Search for the cell housing the specified text and yield its (x, y) center coordinate. 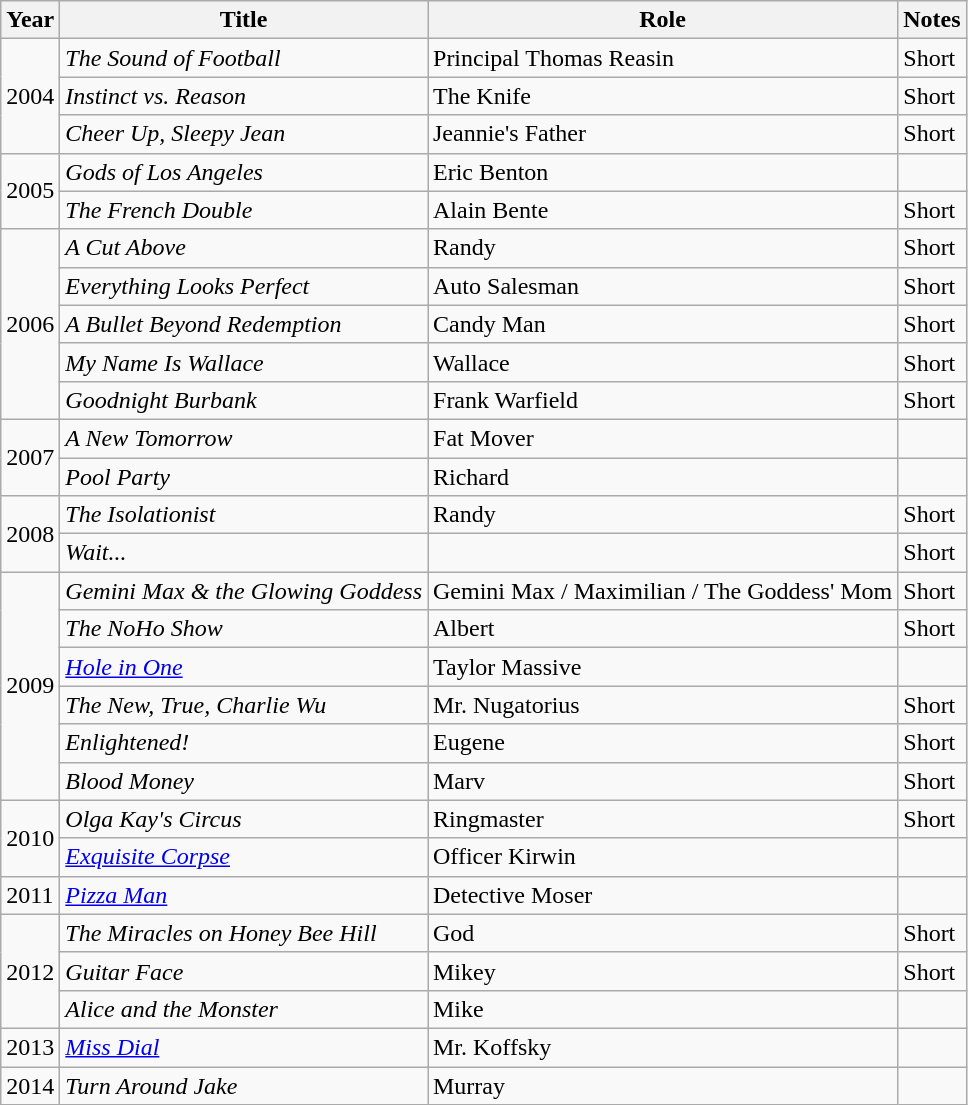
Murray (663, 1085)
2004 (30, 96)
2005 (30, 191)
Auto Salesman (663, 286)
The New, True, Charlie Wu (244, 705)
Principal Thomas Reasin (663, 58)
Hole in One (244, 667)
Notes (932, 20)
God (663, 933)
Exquisite Corpse (244, 857)
2011 (30, 895)
Enlightened! (244, 743)
2008 (30, 534)
Everything Looks Perfect (244, 286)
The Sound of Football (244, 58)
2007 (30, 457)
A Bullet Beyond Redemption (244, 324)
Wallace (663, 362)
2006 (30, 324)
Detective Moser (663, 895)
Eric Benton (663, 172)
2013 (30, 1047)
The Knife (663, 96)
Mr. Nugatorius (663, 705)
Richard (663, 477)
Alain Bente (663, 210)
2012 (30, 971)
Year (30, 20)
Taylor Massive (663, 667)
Gemini Max / Maximilian / The Goddess' Mom (663, 591)
Olga Kay's Circus (244, 819)
Wait... (244, 553)
My Name Is Wallace (244, 362)
Blood Money (244, 781)
Frank Warfield (663, 400)
A Cut Above (244, 248)
Pool Party (244, 477)
Miss Dial (244, 1047)
Candy Man (663, 324)
Albert (663, 629)
2014 (30, 1085)
Instinct vs. Reason (244, 96)
Title (244, 20)
Eugene (663, 743)
Mike (663, 1009)
Cheer Up, Sleepy Jean (244, 134)
Ringmaster (663, 819)
Goodnight Burbank (244, 400)
Gods of Los Angeles (244, 172)
Role (663, 20)
2010 (30, 838)
Gemini Max & the Glowing Goddess (244, 591)
Mr. Koffsky (663, 1047)
The NoHo Show (244, 629)
The French Double (244, 210)
Pizza Man (244, 895)
Officer Kirwin (663, 857)
2009 (30, 686)
Marv (663, 781)
The Miracles on Honey Bee Hill (244, 933)
Jeannie's Father (663, 134)
Turn Around Jake (244, 1085)
A New Tomorrow (244, 438)
Guitar Face (244, 971)
Fat Mover (663, 438)
Mikey (663, 971)
The Isolationist (244, 515)
Alice and the Monster (244, 1009)
